Search for the cell housing the specified text and yield its (X, Y) center coordinate. 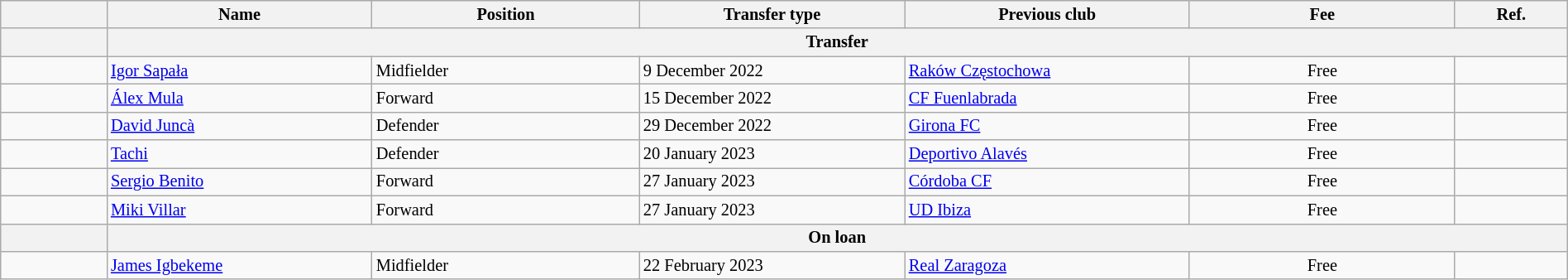
22 February 2023 (772, 265)
Igor Sapała (240, 70)
9 December 2022 (772, 70)
Ref. (1511, 14)
15 December 2022 (772, 98)
Deportivo Alavés (1047, 154)
Raków Częstochowa (1047, 70)
Previous club (1047, 14)
Transfer type (772, 14)
Álex Mula (240, 98)
David Juncà (240, 126)
Miki Villar (240, 210)
UD Ibiza (1047, 210)
Transfer (837, 42)
Fee (1322, 14)
Sergio Benito (240, 181)
James Igbekeme (240, 265)
On loan (837, 238)
Córdoba CF (1047, 181)
Girona FC (1047, 126)
Name (240, 14)
Tachi (240, 154)
Real Zaragoza (1047, 265)
CF Fuenlabrada (1047, 98)
29 December 2022 (772, 126)
20 January 2023 (772, 154)
Position (506, 14)
